Find where the given text appears and provide that cell's center as [x, y] coordinate. 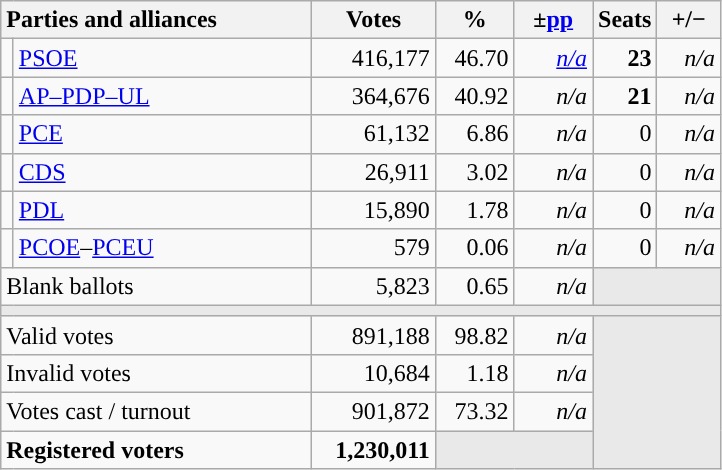
61,132 [374, 134]
Invalid votes [156, 373]
CDS [162, 172]
PCE [162, 134]
Seats [624, 20]
PSOE [162, 58]
21 [624, 96]
1.78 [474, 210]
% [474, 20]
579 [374, 248]
1,230,011 [374, 449]
23 [624, 58]
10,684 [374, 373]
+/− [689, 20]
AP–PDP–UL [162, 96]
416,177 [374, 58]
40.92 [474, 96]
Registered voters [156, 449]
1.18 [474, 373]
Votes [374, 20]
Valid votes [156, 335]
5,823 [374, 286]
46.70 [474, 58]
6.86 [474, 134]
Parties and alliances [156, 20]
PDL [162, 210]
891,188 [374, 335]
901,872 [374, 411]
Votes cast / turnout [156, 411]
PCOE–PCEU [162, 248]
98.82 [474, 335]
0.06 [474, 248]
15,890 [374, 210]
±pp [554, 20]
3.02 [474, 172]
Blank ballots [156, 286]
0.65 [474, 286]
73.32 [474, 411]
364,676 [374, 96]
26,911 [374, 172]
